Provide the [x, y] coordinate of the cell's center where the given text is located.  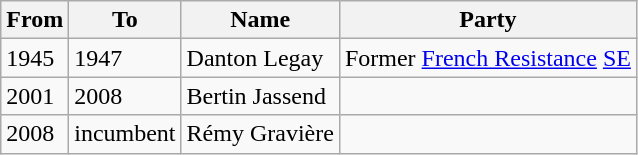
Name [260, 20]
From [35, 20]
Party [488, 20]
Danton Legay [260, 58]
To [125, 20]
Rémy Gravière [260, 134]
incumbent [125, 134]
1947 [125, 58]
2001 [35, 96]
Bertin Jassend [260, 96]
1945 [35, 58]
Former French Resistance SE [488, 58]
